Pinpoint the cell where the given text exists, returning its [x, y] midpoint coordinate. 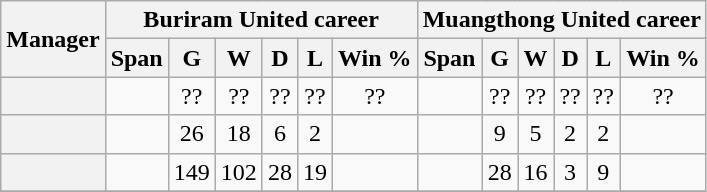
Muangthong United career [562, 20]
16 [536, 172]
Buriram United career [261, 20]
5 [536, 134]
19 [314, 172]
149 [192, 172]
3 [570, 172]
6 [280, 134]
102 [238, 172]
18 [238, 134]
26 [192, 134]
Manager [53, 39]
